Identify which cell holds the provided text, then report its [X, Y] central coordinate. 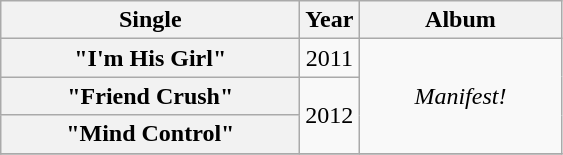
2012 [330, 115]
"I'm His Girl" [150, 58]
Manifest! [460, 96]
Single [150, 20]
"Mind Control" [150, 134]
2011 [330, 58]
Album [460, 20]
Year [330, 20]
"Friend Crush" [150, 96]
